Locate the cell with the specified text and output its [X, Y] center coordinate. 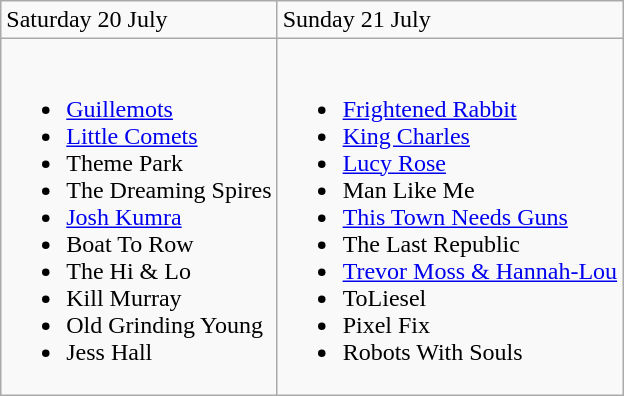
Saturday 20 July [139, 20]
Frightened RabbitKing CharlesLucy RoseMan Like MeThis Town Needs GunsThe Last RepublicTrevor Moss & Hannah-LouToLieselPixel FixRobots With Souls [450, 217]
Sunday 21 July [450, 20]
GuillemotsLittle CometsTheme ParkThe Dreaming SpiresJosh KumraBoat To RowThe Hi & LoKill MurrayOld Grinding YoungJess Hall [139, 217]
